Determine the (x, y) coordinate at the center of the cell enclosing the given text.  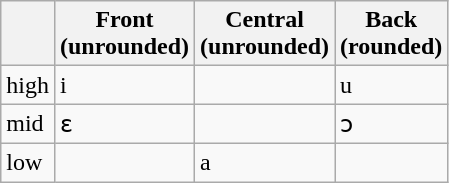
a (265, 162)
Front(unrounded) (124, 34)
mid (28, 124)
ɛ (124, 124)
high (28, 85)
i (124, 85)
Back(rounded) (392, 34)
u (392, 85)
ɔ (392, 124)
low (28, 162)
Central(unrounded) (265, 34)
